Detect which cell encompasses the target text, then output its [x, y] center coordinate. 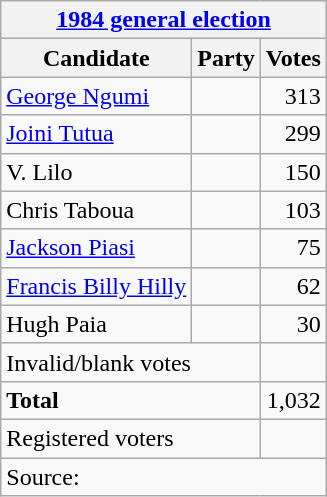
Francis Billy Hilly [96, 286]
Party [226, 58]
75 [293, 248]
Jackson Piasi [96, 248]
103 [293, 210]
Votes [293, 58]
Registered voters [130, 438]
30 [293, 324]
299 [293, 134]
Total [130, 400]
1,032 [293, 400]
George Ngumi [96, 96]
Hugh Paia [96, 324]
Invalid/blank votes [130, 362]
Joini Tutua [96, 134]
Chris Taboua [96, 210]
150 [293, 172]
62 [293, 286]
1984 general election [164, 20]
313 [293, 96]
V. Lilo [96, 172]
Source: [164, 477]
Candidate [96, 58]
